Search for the cell housing the specified text and yield its (x, y) center coordinate. 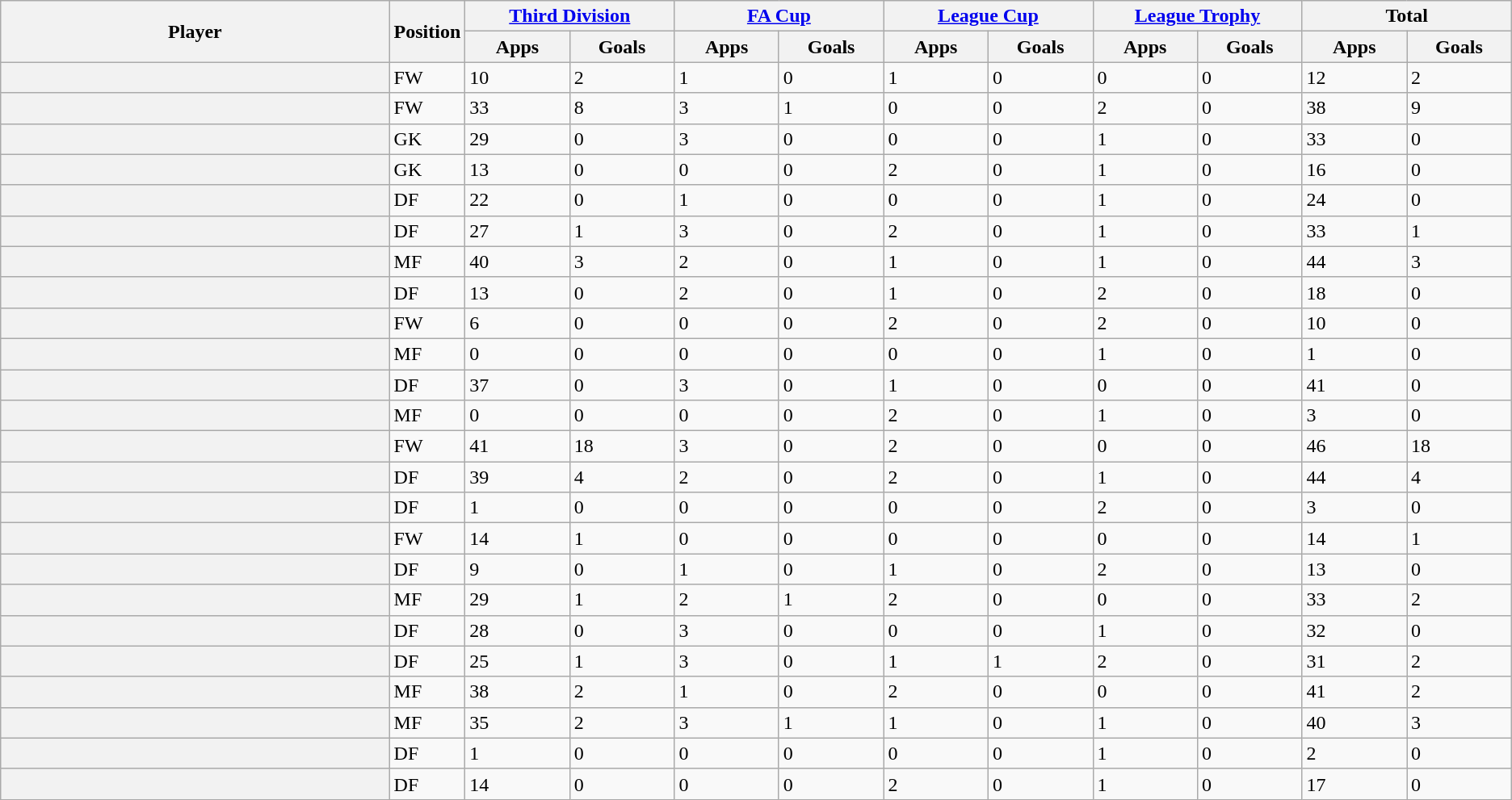
37 (517, 385)
22 (517, 200)
League Cup (989, 16)
Third Division (570, 16)
28 (517, 630)
FA Cup (779, 16)
46 (1354, 446)
24 (1354, 200)
32 (1354, 630)
17 (1354, 784)
12 (1354, 77)
League Trophy (1197, 16)
16 (1354, 170)
8 (622, 108)
39 (517, 477)
31 (1354, 661)
27 (517, 231)
Player (195, 31)
Total (1407, 16)
Position (427, 31)
25 (517, 661)
6 (517, 323)
35 (517, 723)
